Search for the cell housing the specified text and yield its (x, y) center coordinate. 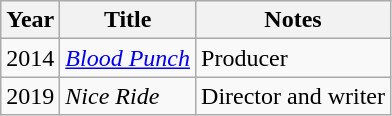
Year (30, 20)
Nice Ride (128, 96)
Notes (294, 20)
Producer (294, 58)
2014 (30, 58)
Director and writer (294, 96)
Title (128, 20)
Blood Punch (128, 58)
2019 (30, 96)
